Return the (X, Y) coordinate for the center point of the cell that contains the specified text.  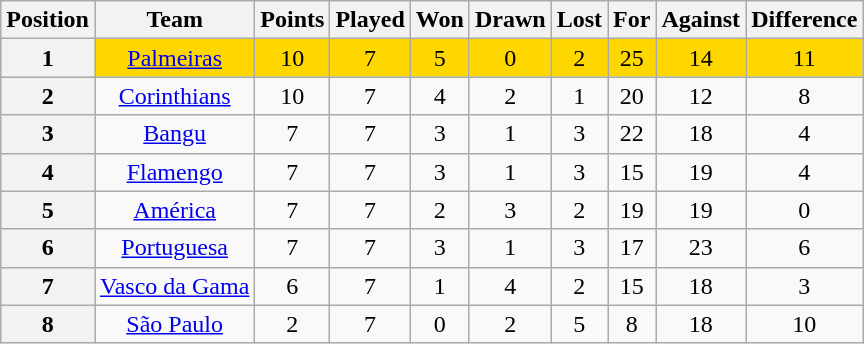
Vasco da Gama (174, 286)
Flamengo (174, 172)
Points (292, 20)
Palmeiras (174, 58)
Against (701, 20)
Portuguesa (174, 248)
20 (632, 96)
25 (632, 58)
23 (701, 248)
22 (632, 134)
Played (370, 20)
Drawn (510, 20)
São Paulo (174, 324)
12 (701, 96)
For (632, 20)
17 (632, 248)
Position (48, 20)
Corinthians (174, 96)
11 (804, 58)
Won (440, 20)
Difference (804, 20)
América (174, 210)
Bangu (174, 134)
Lost (579, 20)
14 (701, 58)
Team (174, 20)
